Find where the given text appears and provide that cell's center as [X, Y] coordinate. 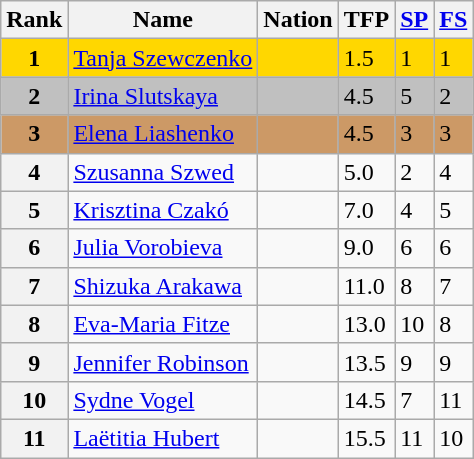
Laëtitia Hubert [163, 438]
11.0 [366, 286]
Elena Liashenko [163, 134]
Krisztina Czakó [163, 210]
FS [454, 20]
SP [414, 20]
Irina Slutskaya [163, 96]
Nation [298, 20]
Rank [34, 20]
Jennifer Robinson [163, 362]
14.5 [366, 400]
Shizuka Arakawa [163, 286]
13.0 [366, 324]
1.5 [366, 58]
Julia Vorobieva [163, 248]
Eva-Maria Fitze [163, 324]
Sydne Vogel [163, 400]
Tanja Szewczenko [163, 58]
7.0 [366, 210]
15.5 [366, 438]
13.5 [366, 362]
9.0 [366, 248]
5.0 [366, 172]
Szusanna Szwed [163, 172]
Name [163, 20]
TFP [366, 20]
